Capture the cell that displays the provided text and extract its [x, y] central coordinate. 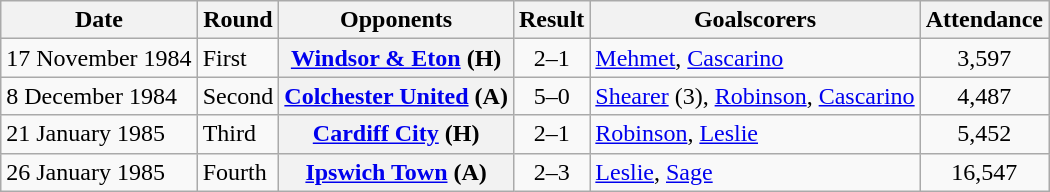
16,547 [984, 172]
Second [238, 96]
Opponents [396, 20]
21 January 1985 [99, 134]
3,597 [984, 58]
17 November 1984 [99, 58]
2–3 [551, 172]
Shearer (3), Robinson, Cascarino [755, 96]
Windsor & Eton (H) [396, 58]
5–0 [551, 96]
Goalscorers [755, 20]
8 December 1984 [99, 96]
Mehmet, Cascarino [755, 58]
Cardiff City (H) [396, 134]
5,452 [984, 134]
Robinson, Leslie [755, 134]
Attendance [984, 20]
Ipswich Town (A) [396, 172]
Third [238, 134]
Fourth [238, 172]
First [238, 58]
Date [99, 20]
Result [551, 20]
Round [238, 20]
26 January 1985 [99, 172]
Colchester United (A) [396, 96]
4,487 [984, 96]
Leslie, Sage [755, 172]
